Return the [X, Y] coordinate for the center point of the cell that contains the specified text.  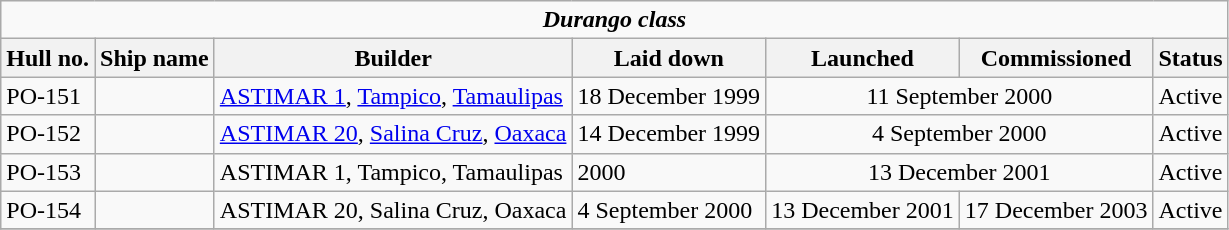
Durango class [614, 20]
14 December 1999 [669, 134]
Hull no. [48, 58]
Ship name [155, 58]
18 December 1999 [669, 96]
Status [1190, 58]
17 December 2003 [1056, 210]
PO-151 [48, 96]
PO-154 [48, 210]
Builder [393, 58]
Launched [863, 58]
11 September 2000 [960, 96]
Laid down [669, 58]
PO-153 [48, 172]
Commissioned [1056, 58]
PO-152 [48, 134]
2000 [669, 172]
